Find where the given text appears and provide that cell's center as (x, y) coordinate. 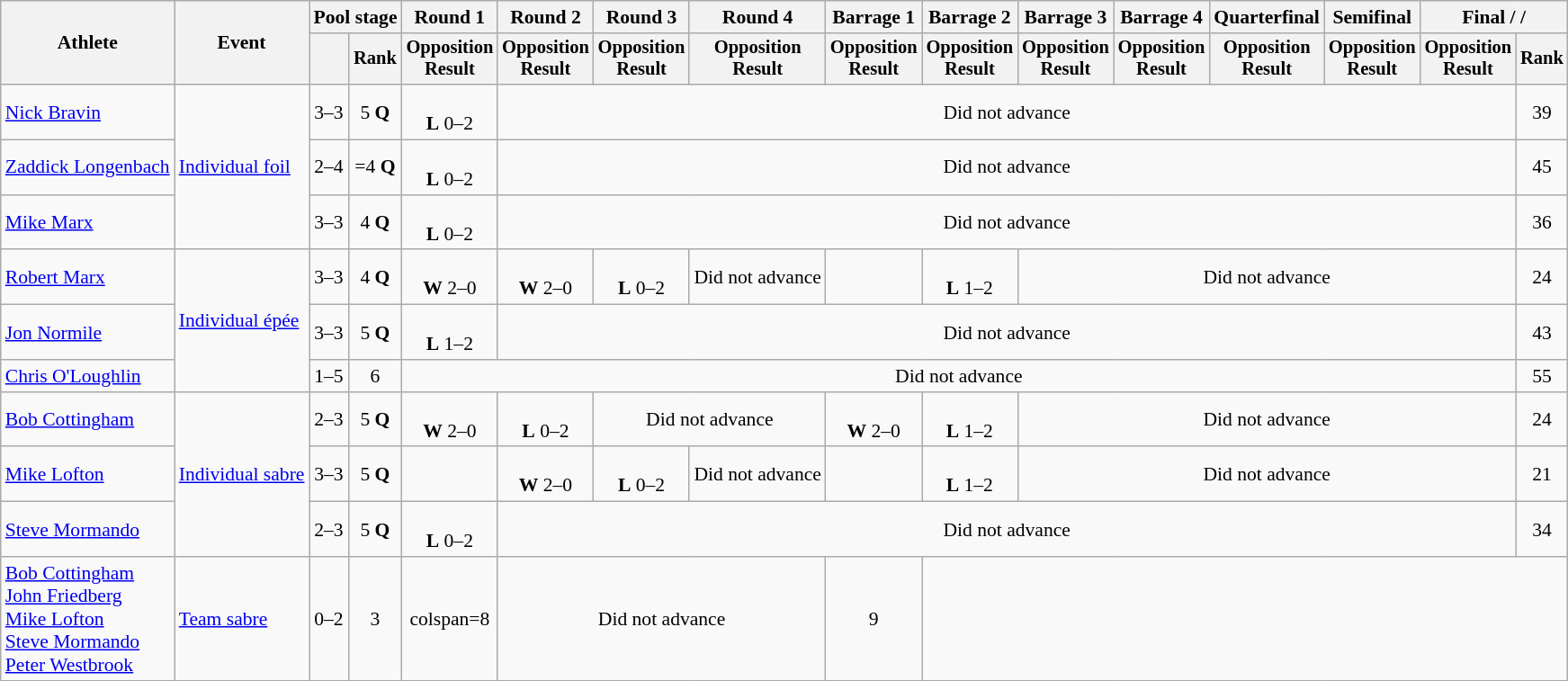
Quarterfinal (1267, 17)
36 (1542, 223)
Robert Marx (88, 277)
Steve Mormando (88, 529)
43 (1542, 333)
Nick Bravin (88, 112)
3 (374, 619)
2–4 (329, 167)
6 (374, 376)
Individual sabre (242, 475)
Round 3 (642, 17)
9 (874, 619)
Event (242, 43)
21 (1542, 475)
45 (1542, 167)
Team sabre (242, 619)
1–5 (329, 376)
Jon Normile (88, 333)
colspan=8 (450, 619)
Round 4 (757, 17)
Athlete (88, 43)
55 (1542, 376)
Final / / (1494, 17)
Individual foil (242, 167)
Round 1 (450, 17)
Barrage 4 (1162, 17)
Barrage 3 (1065, 17)
34 (1542, 529)
Mike Lofton (88, 475)
Barrage 1 (874, 17)
Individual épée (242, 321)
Zaddick Longenbach (88, 167)
Mike Marx (88, 223)
Semifinal (1373, 17)
Bob CottinghamJohn FriedbergMike LoftonSteve MormandoPeter Westbrook (88, 619)
0–2 (329, 619)
39 (1542, 112)
Chris O'Loughlin (88, 376)
Barrage 2 (970, 17)
Bob Cottingham (88, 419)
Round 2 (545, 17)
Pool stage (356, 17)
=4 Q (374, 167)
